Search for the cell housing the specified text and yield its [X, Y] center coordinate. 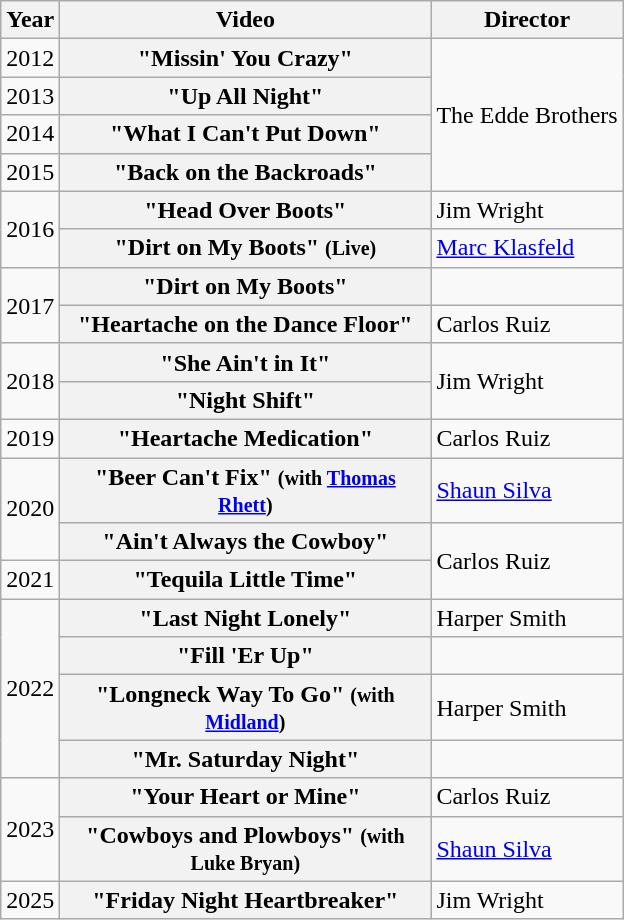
"Ain't Always the Cowboy" [246, 542]
2018 [30, 381]
"Last Night Lonely" [246, 618]
Year [30, 20]
Marc Klasfeld [527, 248]
"Fill 'Er Up" [246, 656]
"Mr. Saturday Night" [246, 759]
"Heartache on the Dance Floor" [246, 324]
Video [246, 20]
2012 [30, 58]
2015 [30, 172]
2021 [30, 580]
"Dirt on My Boots" (Live) [246, 248]
2020 [30, 510]
"Tequila Little Time" [246, 580]
"Dirt on My Boots" [246, 286]
"Night Shift" [246, 400]
"Friday Night Heartbreaker" [246, 900]
"Heartache Medication" [246, 438]
"Beer Can't Fix" (with Thomas Rhett) [246, 490]
2023 [30, 830]
2022 [30, 688]
"What I Can't Put Down" [246, 134]
2019 [30, 438]
"Head Over Boots" [246, 210]
2025 [30, 900]
"She Ain't in It" [246, 362]
2014 [30, 134]
"Missin' You Crazy" [246, 58]
"Longneck Way To Go" (with Midland) [246, 708]
Director [527, 20]
2017 [30, 305]
"Back on the Backroads" [246, 172]
"Up All Night" [246, 96]
2016 [30, 229]
"Cowboys and Plowboys" (with Luke Bryan) [246, 848]
The Edde Brothers [527, 115]
"Your Heart or Mine" [246, 797]
2013 [30, 96]
